Return [X, Y] of the center of cell containing provided text 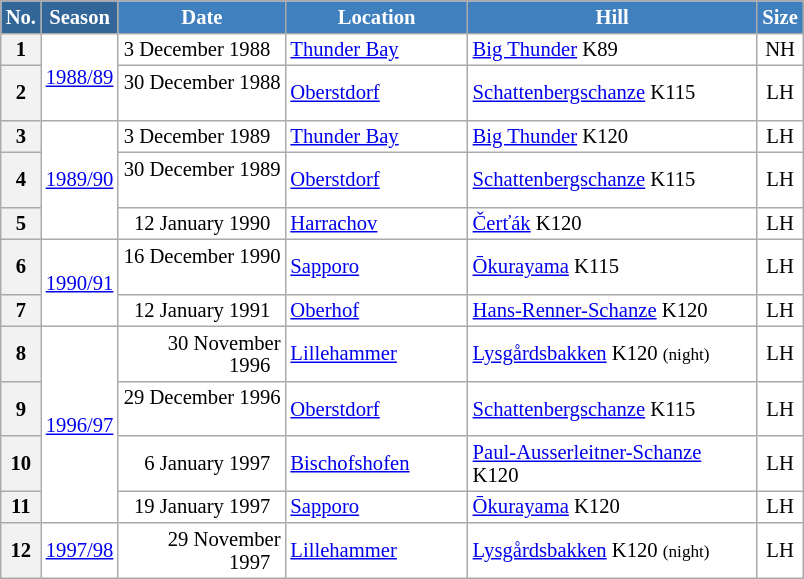
1988/89 [80, 76]
6 [21, 266]
30 December 1989 [202, 180]
3 [21, 136]
12 [21, 550]
30 December 1988 [202, 92]
1990/91 [80, 282]
Location [376, 16]
11 [21, 506]
9 [21, 408]
29 November 1997 [202, 550]
29 December 1996 [202, 408]
Big Thunder K89 [612, 49]
No. [21, 16]
7 [21, 310]
12 January 1990 [202, 223]
3 December 1989 [202, 136]
Hill [612, 16]
1989/90 [80, 180]
8 [21, 354]
30 November 1996 [202, 354]
3 December 1988 [202, 49]
10 [21, 464]
1997/98 [80, 550]
Ōkurayama K115 [612, 266]
Oberhof [376, 310]
Big Thunder K120 [612, 136]
Bischofshofen [376, 464]
1996/97 [80, 424]
2 [21, 92]
12 January 1991 [202, 310]
NH [780, 49]
16 December 1990 [202, 266]
Size [780, 16]
6 January 1997 [202, 464]
5 [21, 223]
Ōkurayama K120 [612, 506]
Hans-Renner-Schanze K120 [612, 310]
4 [21, 180]
1 [21, 49]
Season [80, 16]
Paul-Ausserleitner-Schanze K120 [612, 464]
Harrachov [376, 223]
Date [202, 16]
19 January 1997 [202, 506]
Čerťák K120 [612, 223]
